Locate the cell with the specified text and output its [x, y] center coordinate. 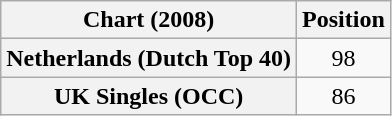
Netherlands (Dutch Top 40) [149, 58]
86 [344, 96]
Chart (2008) [149, 20]
98 [344, 58]
UK Singles (OCC) [149, 96]
Position [344, 20]
